From the cell containing the given text, extract its center point as (x, y) coordinate. 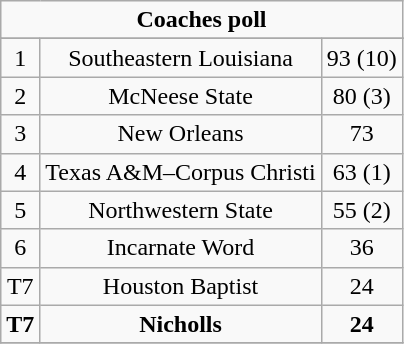
1 (20, 58)
New Orleans (180, 134)
Texas A&M–Corpus Christi (180, 172)
36 (362, 248)
73 (362, 134)
80 (3) (362, 96)
Nicholls (180, 324)
6 (20, 248)
3 (20, 134)
55 (2) (362, 210)
4 (20, 172)
63 (1) (362, 172)
5 (20, 210)
Northwestern State (180, 210)
Houston Baptist (180, 286)
Coaches poll (202, 20)
2 (20, 96)
93 (10) (362, 58)
Incarnate Word (180, 248)
Southeastern Louisiana (180, 58)
McNeese State (180, 96)
